From the cell containing the given text, extract its center point as [x, y] coordinate. 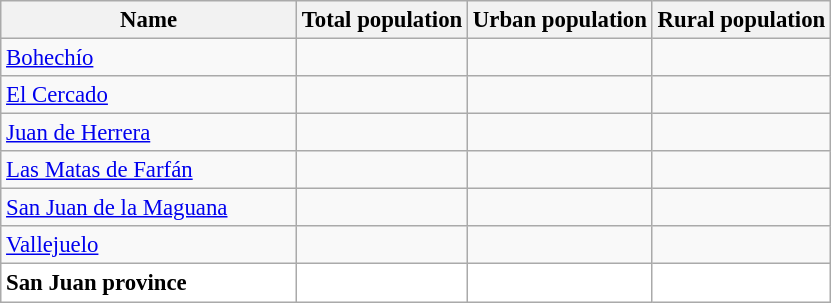
San Juan de la Maguana [149, 208]
Vallejuelo [149, 245]
San Juan province [149, 283]
El Cercado [149, 95]
Juan de Herrera [149, 133]
Las Matas de Farfán [149, 170]
Name [149, 20]
Urban population [560, 20]
Rural population [741, 20]
Total population [382, 20]
Bohechío [149, 58]
